Scan for the cell matching the given text and deliver its (X, Y) coordinate at center. 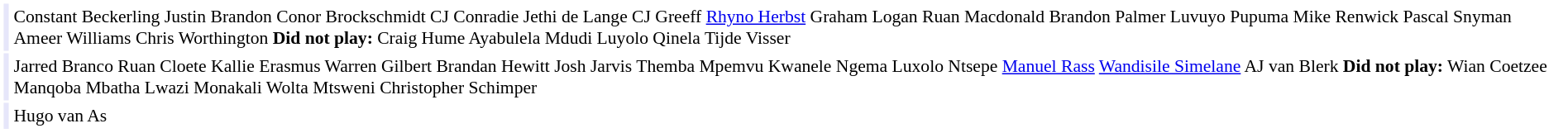
Hugo van As (788, 116)
